For the text-containing cell, return its midpoint in [x, y] coordinate format. 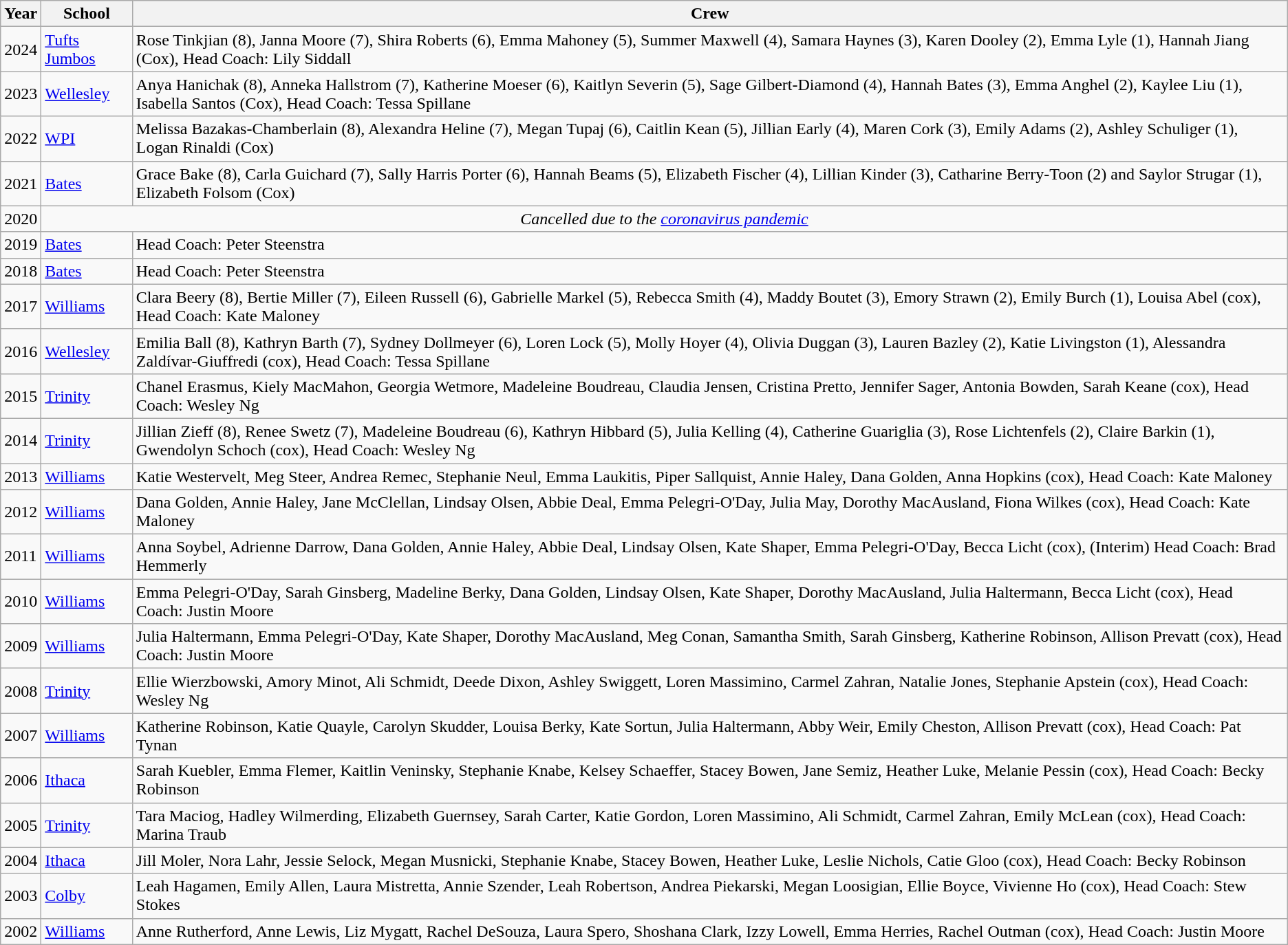
2007 [21, 736]
2024 [21, 50]
2020 [21, 219]
2014 [21, 440]
School [87, 14]
Tufts Jumbos [87, 50]
2003 [21, 895]
Year [21, 14]
2012 [21, 512]
2010 [21, 601]
WPI [87, 139]
Colby [87, 895]
Crew [710, 14]
2005 [21, 825]
2022 [21, 139]
2011 [21, 557]
2019 [21, 245]
2015 [21, 396]
Cancelled due to the coronavirus pandemic [665, 219]
2021 [21, 183]
2018 [21, 271]
2017 [21, 307]
2013 [21, 477]
2016 [21, 351]
2002 [21, 931]
2008 [21, 691]
2004 [21, 860]
2023 [21, 94]
2006 [21, 780]
2009 [21, 647]
